Return (X, Y) of the center of cell containing provided text 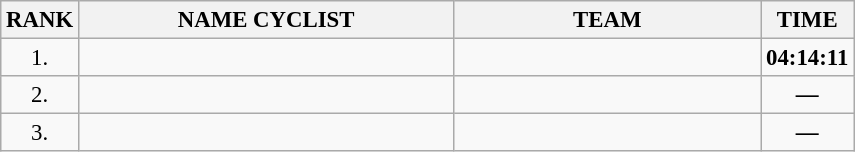
RANK (40, 20)
2. (40, 95)
TEAM (608, 20)
1. (40, 58)
3. (40, 133)
TIME (808, 20)
NAME CYCLIST (266, 20)
04:14:11 (808, 58)
